Identify which cell holds the provided text, then report its (X, Y) central coordinate. 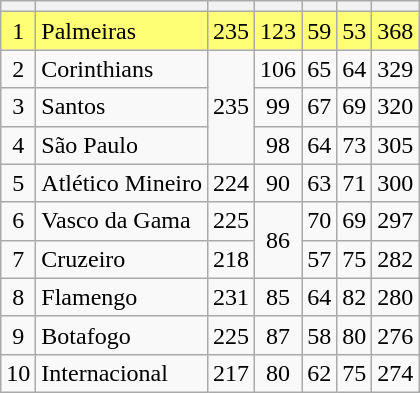
123 (278, 31)
73 (354, 145)
282 (396, 259)
71 (354, 183)
5 (18, 183)
98 (278, 145)
106 (278, 69)
9 (18, 335)
70 (320, 221)
82 (354, 297)
1 (18, 31)
57 (320, 259)
Corinthians (122, 69)
276 (396, 335)
58 (320, 335)
62 (320, 373)
87 (278, 335)
São Paulo (122, 145)
300 (396, 183)
320 (396, 107)
67 (320, 107)
2 (18, 69)
99 (278, 107)
231 (232, 297)
Cruzeiro (122, 259)
274 (396, 373)
297 (396, 221)
3 (18, 107)
224 (232, 183)
Internacional (122, 373)
7 (18, 259)
329 (396, 69)
90 (278, 183)
85 (278, 297)
8 (18, 297)
Flamengo (122, 297)
305 (396, 145)
10 (18, 373)
65 (320, 69)
368 (396, 31)
Vasco da Gama (122, 221)
218 (232, 259)
217 (232, 373)
Atlético Mineiro (122, 183)
Santos (122, 107)
Botafogo (122, 335)
63 (320, 183)
59 (320, 31)
86 (278, 240)
53 (354, 31)
Palmeiras (122, 31)
280 (396, 297)
6 (18, 221)
4 (18, 145)
